Provide the (X, Y) coordinate of the cell's center where the given text is located.  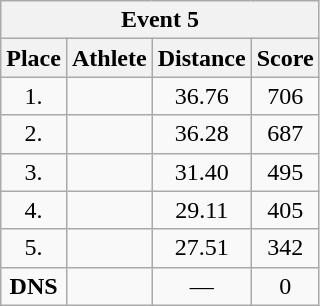
Event 5 (160, 20)
Distance (202, 58)
495 (285, 172)
29.11 (202, 210)
DNS (34, 286)
36.28 (202, 134)
1. (34, 96)
Athlete (109, 58)
2. (34, 134)
— (202, 286)
31.40 (202, 172)
342 (285, 248)
0 (285, 286)
4. (34, 210)
706 (285, 96)
687 (285, 134)
3. (34, 172)
Score (285, 58)
Place (34, 58)
36.76 (202, 96)
27.51 (202, 248)
5. (34, 248)
405 (285, 210)
